Output the [x, y] coordinate of the center of the cell containing the given text.  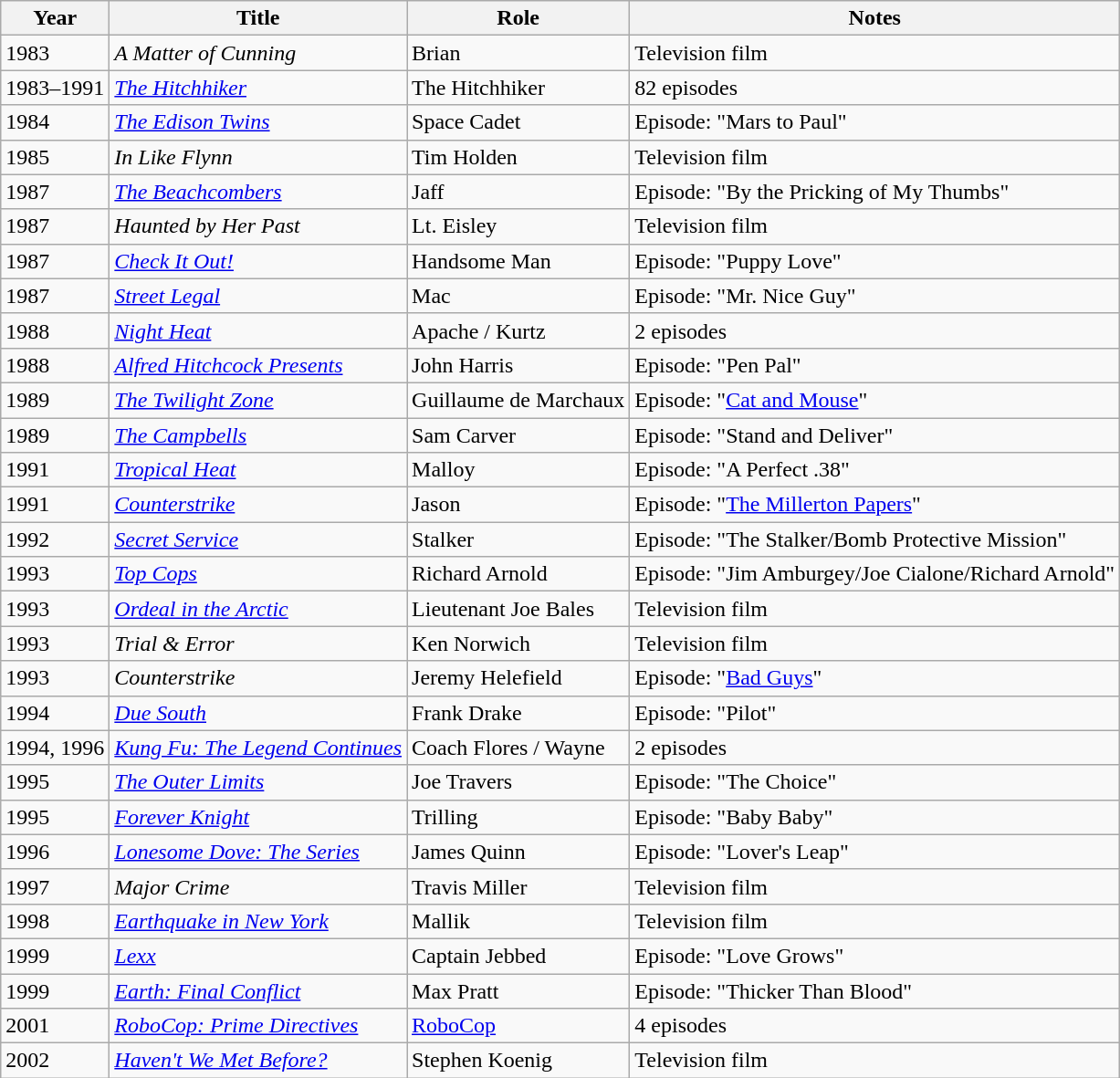
Space Cadet [518, 122]
Captain Jebbed [518, 956]
The Twilight Zone [258, 400]
Major Crime [258, 886]
Tim Holden [518, 157]
Lexx [258, 956]
Episode: "Jim Amburgey/Joe Cialone/Richard Arnold" [874, 574]
The Outer Limits [258, 782]
Episode: "Lover's Leap" [874, 852]
Stephen Koenig [518, 1061]
Role [518, 18]
Episode: "Stand and Deliver" [874, 435]
Episode: "Love Grows" [874, 956]
Episode: "Mr. Nice Guy" [874, 296]
1983–1991 [55, 88]
Earth: Final Conflict [258, 990]
Check It Out! [258, 261]
Apache / Kurtz [518, 330]
A Matter of Cunning [258, 53]
1996 [55, 852]
Earthquake in New York [258, 921]
1994 [55, 713]
Travis Miller [518, 886]
Handsome Man [518, 261]
Haven't We Met Before? [258, 1061]
Jeremy Helefield [518, 678]
Mac [518, 296]
Lieutenant Joe Bales [518, 609]
Due South [258, 713]
Lonesome Dove: The Series [258, 852]
1985 [55, 157]
Coach Flores / Wayne [518, 748]
Richard Arnold [518, 574]
Episode: "Thicker Than Blood" [874, 990]
Episode: "By the Pricking of My Thumbs" [874, 192]
Episode: "Pen Pal" [874, 365]
Jason [518, 505]
Episode: "Mars to Paul" [874, 122]
Year [55, 18]
4 episodes [874, 1026]
Episode: "The Choice" [874, 782]
Episode: "Bad Guys" [874, 678]
1994, 1996 [55, 748]
Street Legal [258, 296]
Malloy [518, 470]
Sam Carver [518, 435]
Episode: "Pilot" [874, 713]
Alfred Hitchcock Presents [258, 365]
1998 [55, 921]
2001 [55, 1026]
Episode: "Cat and Mouse" [874, 400]
Forever Knight [258, 817]
Episode: "A Perfect .38" [874, 470]
Max Pratt [518, 990]
Guillaume de Marchaux [518, 400]
Title [258, 18]
Ken Norwich [518, 644]
Episode: "Puppy Love" [874, 261]
The Campbells [258, 435]
Episode: "Baby Baby" [874, 817]
Secret Service [258, 539]
Ordeal in the Arctic [258, 609]
James Quinn [518, 852]
RoboCop [518, 1026]
Joe Travers [518, 782]
1997 [55, 886]
Frank Drake [518, 713]
Tropical Heat [258, 470]
Top Cops [258, 574]
1984 [55, 122]
The Edison Twins [258, 122]
Mallik [518, 921]
RoboCop: Prime Directives [258, 1026]
Lt. Eisley [518, 226]
82 episodes [874, 88]
In Like Flynn [258, 157]
Episode: "The Stalker/Bomb Protective Mission" [874, 539]
Notes [874, 18]
1992 [55, 539]
Trilling [518, 817]
Kung Fu: The Legend Continues [258, 748]
Stalker [518, 539]
Haunted by Her Past [258, 226]
2002 [55, 1061]
Jaff [518, 192]
Night Heat [258, 330]
Brian [518, 53]
John Harris [518, 365]
Trial & Error [258, 644]
1983 [55, 53]
Episode: "The Millerton Papers" [874, 505]
The Beachcombers [258, 192]
